Locate the cell with the specified text and output its (X, Y) center coordinate. 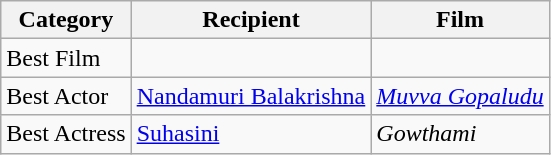
Muvva Gopaludu (460, 96)
Best Actor (66, 96)
Suhasini (251, 134)
Best Film (66, 58)
Film (460, 20)
Nandamuri Balakrishna (251, 96)
Best Actress (66, 134)
Category (66, 20)
Recipient (251, 20)
Gowthami (460, 134)
